Search for the cell housing the specified text and yield its [x, y] center coordinate. 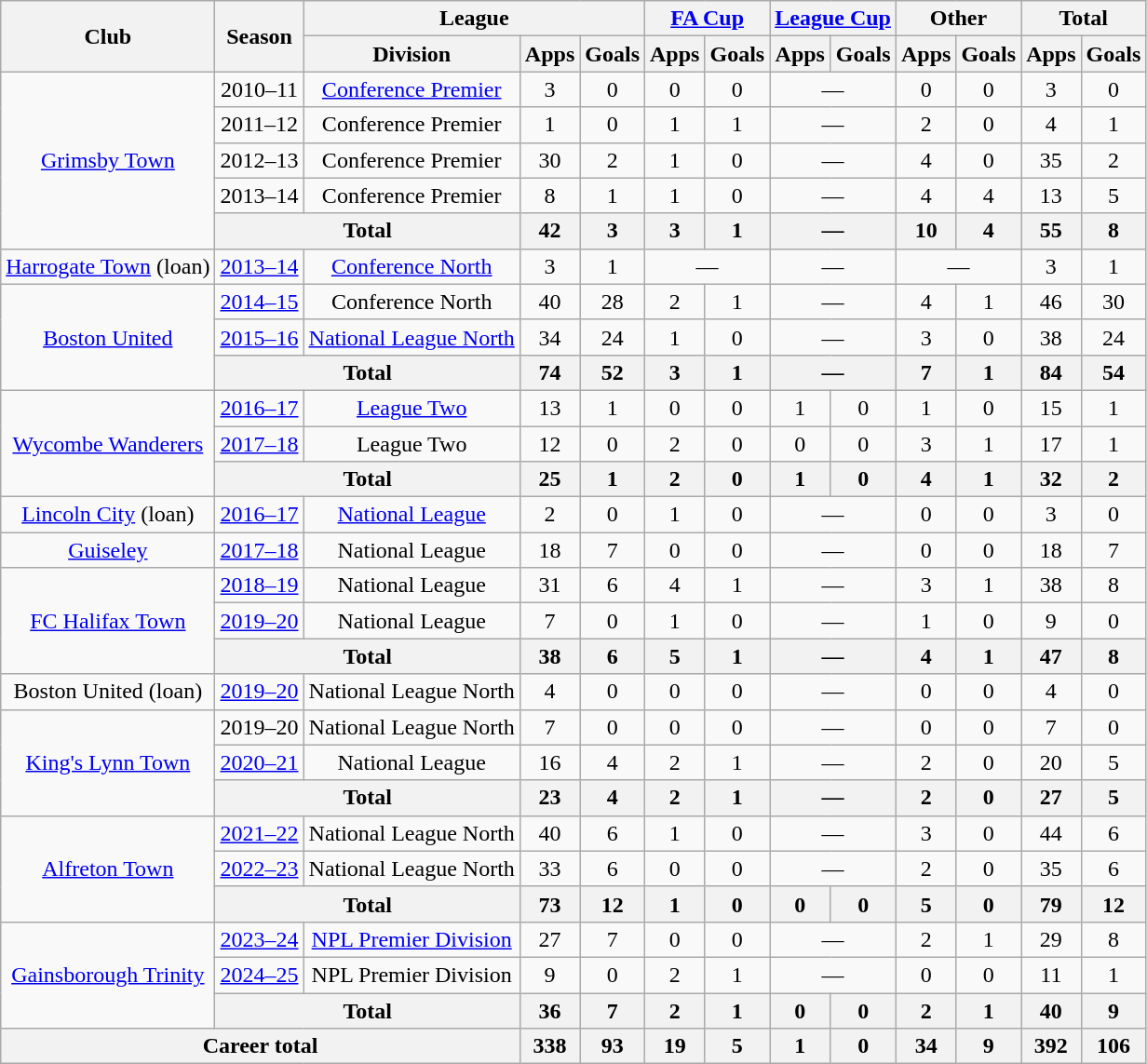
10 [925, 231]
Wycombe Wanderers [108, 443]
2020–21 [259, 762]
2023–24 [259, 939]
42 [549, 231]
Division [412, 54]
32 [1051, 479]
52 [613, 372]
46 [1051, 302]
2018–19 [259, 586]
Season [259, 36]
36 [549, 1010]
33 [549, 869]
Career total [261, 1046]
Harrogate Town (loan) [108, 266]
King's Lynn Town [108, 762]
15 [1051, 408]
79 [1051, 904]
Other [958, 19]
29 [1051, 939]
55 [1051, 231]
23 [549, 798]
54 [1113, 372]
16 [549, 762]
2015–16 [259, 337]
League Cup [833, 19]
73 [549, 904]
44 [1051, 833]
2011–12 [259, 125]
Lincoln City (loan) [108, 515]
FC Halifax Town [108, 621]
25 [549, 479]
19 [675, 1046]
2022–23 [259, 869]
Grimsby Town [108, 160]
2024–25 [259, 975]
2021–22 [259, 833]
47 [1051, 656]
League [474, 19]
84 [1051, 372]
74 [549, 372]
Boston United (loan) [108, 692]
20 [1051, 762]
93 [613, 1046]
31 [549, 586]
2012–13 [259, 160]
11 [1051, 975]
392 [1051, 1046]
28 [613, 302]
17 [1051, 444]
Club [108, 36]
2010–11 [259, 89]
Boston United [108, 337]
2014–15 [259, 302]
Gainsborough Trinity [108, 975]
FA Cup [708, 19]
338 [549, 1046]
Guiseley [108, 550]
106 [1113, 1046]
Alfreton Town [108, 869]
